Determine the [x, y] coordinate at the center of the cell enclosing the given text.  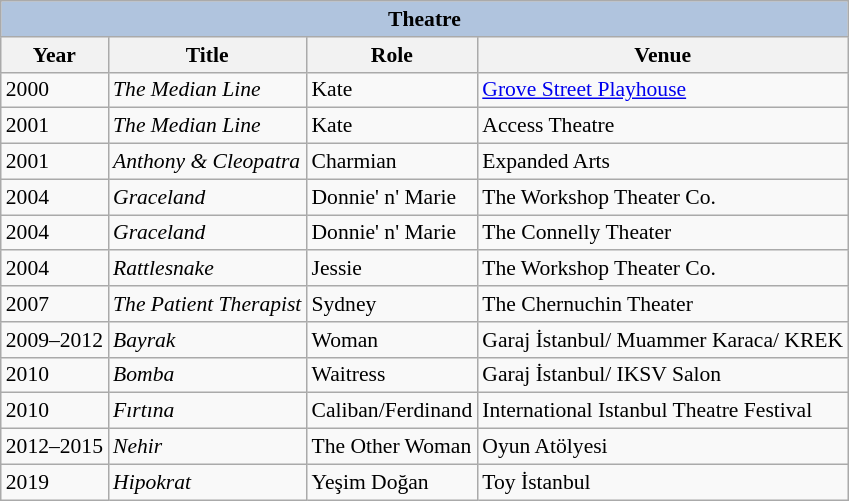
2009–2012 [54, 340]
Venue [662, 55]
Yeşim Doğan [392, 482]
The Chernuchin Theater [662, 304]
Charmian [392, 162]
Caliban/Ferdinand [392, 411]
Theatre [424, 19]
Nehir [207, 447]
The Connelly Theater [662, 233]
Bayrak [207, 340]
Woman [392, 340]
2007 [54, 304]
Year [54, 55]
The Patient Therapist [207, 304]
Bomba [207, 375]
2000 [54, 90]
Access Theatre [662, 126]
Fırtına [207, 411]
The Other Woman [392, 447]
Garaj İstanbul/ IKSV Salon [662, 375]
Garaj İstanbul/ Muammer Karaca/ KREK [662, 340]
Oyun Atölyesi [662, 447]
Hipokrat [207, 482]
Jessie [392, 269]
Rattlesnake [207, 269]
Waitress [392, 375]
Title [207, 55]
Toy İstanbul [662, 482]
Expanded Arts [662, 162]
2019 [54, 482]
Sydney [392, 304]
Grove Street Playhouse [662, 90]
International Istanbul Theatre Festival [662, 411]
Role [392, 55]
Anthony & Cleopatra [207, 162]
2012–2015 [54, 447]
